Provide the (x, y) coordinate of the cell's center where the given text is located.  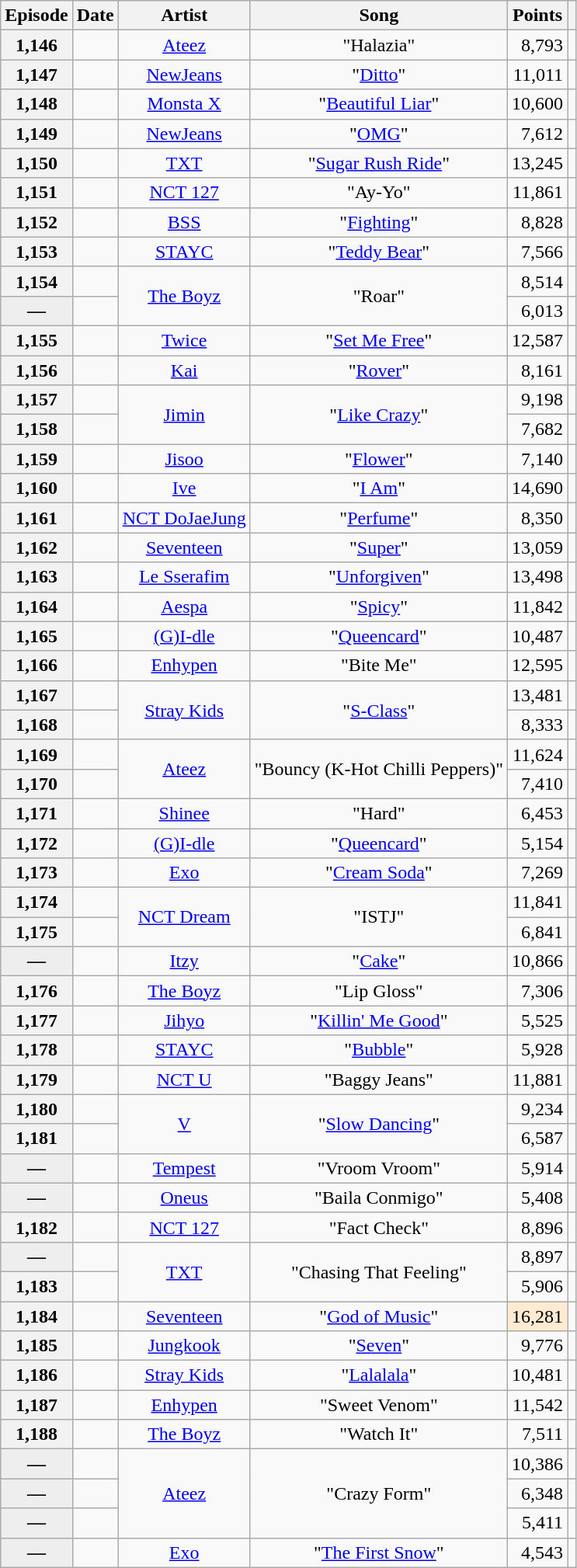
1,165 (36, 636)
1,150 (36, 163)
6,013 (537, 311)
16,281 (537, 1316)
"Killin' Me Good" (379, 1020)
8,828 (537, 222)
"S-Class" (379, 710)
1,183 (36, 1286)
1,163 (36, 577)
"Teddy Bear" (379, 252)
11,542 (537, 1405)
1,169 (36, 754)
8,896 (537, 1227)
6,453 (537, 813)
"Super" (379, 548)
Shinee (184, 813)
11,624 (537, 754)
NCT U (184, 1080)
"Sweet Venom" (379, 1405)
5,906 (537, 1286)
7,566 (537, 252)
1,156 (36, 370)
"God of Music" (379, 1316)
"Hard" (379, 813)
"Chasing That Feeling" (379, 1271)
1,172 (36, 843)
Jihyo (184, 1020)
5,411 (537, 1523)
1,178 (36, 1050)
13,245 (537, 163)
"Baggy Jeans" (379, 1080)
"The First Snow" (379, 1552)
Monsta X (184, 104)
"Halazia" (379, 45)
9,198 (537, 400)
6,841 (537, 932)
Date (95, 16)
1,154 (36, 281)
1,167 (36, 695)
11,861 (537, 193)
"Cake" (379, 961)
Le Sserafim (184, 577)
"Seven" (379, 1346)
Twice (184, 340)
1,180 (36, 1109)
"Lip Gloss" (379, 991)
12,595 (537, 666)
5,928 (537, 1050)
8,350 (537, 518)
4,543 (537, 1552)
1,166 (36, 666)
6,587 (537, 1139)
1,149 (36, 134)
8,793 (537, 45)
BSS (184, 222)
"Baila Conmigo" (379, 1198)
"ISTJ" (379, 917)
"OMG" (379, 134)
"Bubble" (379, 1050)
1,185 (36, 1346)
"Spicy" (379, 607)
10,600 (537, 104)
"Beautiful Liar" (379, 104)
Kai (184, 370)
1,188 (36, 1434)
1,170 (36, 784)
10,386 (537, 1464)
1,158 (36, 429)
11,881 (537, 1080)
1,153 (36, 252)
9,234 (537, 1109)
"Cream Soda" (379, 873)
1,151 (36, 193)
10,487 (537, 636)
1,182 (36, 1227)
"Sugar Rush Ride" (379, 163)
8,897 (537, 1257)
8,161 (537, 370)
"Set Me Free" (379, 340)
"Rover" (379, 370)
9,776 (537, 1346)
5,154 (537, 843)
1,162 (36, 548)
"Roar" (379, 296)
V (184, 1124)
Jisoo (184, 459)
1,159 (36, 459)
7,410 (537, 784)
NCT Dream (184, 917)
1,179 (36, 1080)
1,146 (36, 45)
1,177 (36, 1020)
1,187 (36, 1405)
Points (537, 16)
Jimin (184, 415)
1,176 (36, 991)
13,498 (537, 577)
1,152 (36, 222)
10,866 (537, 961)
1,174 (36, 902)
Ive (184, 488)
7,612 (537, 134)
6,348 (537, 1493)
"Unforgiven" (379, 577)
1,175 (36, 932)
1,186 (36, 1375)
11,011 (537, 75)
1,173 (36, 873)
"Bouncy (K-Hot Chilli Peppers)" (379, 769)
10,481 (537, 1375)
"Watch It" (379, 1434)
"Ay-Yo" (379, 193)
Artist (184, 16)
"Vroom Vroom" (379, 1168)
"Like Crazy" (379, 415)
Aespa (184, 607)
5,408 (537, 1198)
"Fact Check" (379, 1227)
1,164 (36, 607)
1,181 (36, 1139)
14,690 (537, 488)
Tempest (184, 1168)
5,914 (537, 1168)
"Bite Me" (379, 666)
12,587 (537, 340)
11,841 (537, 902)
Episode (36, 16)
1,161 (36, 518)
NCT DoJaeJung (184, 518)
"Slow Dancing" (379, 1124)
5,525 (537, 1020)
8,514 (537, 281)
13,481 (537, 695)
"Fighting" (379, 222)
"Lalalala" (379, 1375)
1,147 (36, 75)
7,269 (537, 873)
1,184 (36, 1316)
8,333 (537, 725)
1,168 (36, 725)
1,157 (36, 400)
13,059 (537, 548)
1,171 (36, 813)
"Perfume" (379, 518)
"Ditto" (379, 75)
1,160 (36, 488)
7,511 (537, 1434)
11,842 (537, 607)
7,140 (537, 459)
Song (379, 16)
"Flower" (379, 459)
Oneus (184, 1198)
7,682 (537, 429)
1,148 (36, 104)
"Crazy Form" (379, 1493)
"I Am" (379, 488)
Itzy (184, 961)
Jungkook (184, 1346)
1,155 (36, 340)
7,306 (537, 991)
